Determine the (X, Y) coordinate at the center of the cell enclosing the given text.  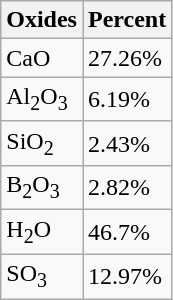
SO3 (42, 276)
Al2O3 (42, 99)
2.43% (126, 143)
12.97% (126, 276)
SiO2 (42, 143)
Oxides (42, 20)
27.26% (126, 58)
2.82% (126, 188)
B2O3 (42, 188)
46.7% (126, 232)
H2O (42, 232)
CaO (42, 58)
6.19% (126, 99)
Percent (126, 20)
